Provide the [X, Y] coordinate of the cell's center where the given text is located.  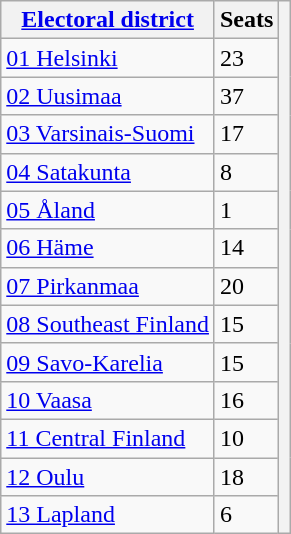
10 Vaasa [108, 400]
18 [246, 477]
03 Varsinais-Suomi [108, 134]
13 Lapland [108, 515]
1 [246, 210]
06 Häme [108, 248]
23 [246, 58]
10 [246, 438]
20 [246, 286]
12 Oulu [108, 477]
07 Pirkanmaa [108, 286]
Electoral district [108, 20]
17 [246, 134]
08 Southeast Finland [108, 324]
02 Uusimaa [108, 96]
14 [246, 248]
37 [246, 96]
Seats [246, 20]
05 Åland [108, 210]
16 [246, 400]
09 Savo-Karelia [108, 362]
8 [246, 172]
01 Helsinki [108, 58]
11 Central Finland [108, 438]
04 Satakunta [108, 172]
6 [246, 515]
